Detect which cell encompasses the target text, then output its (X, Y) center coordinate. 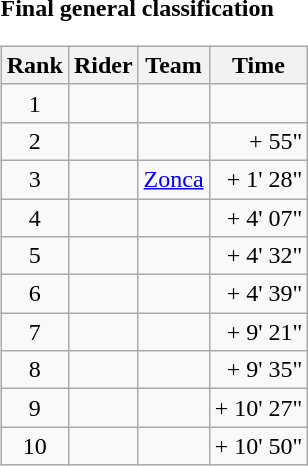
+ 55" (258, 141)
Time (258, 65)
5 (34, 256)
7 (34, 332)
3 (34, 179)
Zonca (174, 179)
+ 4' 07" (258, 217)
9 (34, 408)
4 (34, 217)
6 (34, 294)
10 (34, 446)
Rank (34, 65)
2 (34, 141)
+ 10' 27" (258, 408)
+ 4' 32" (258, 256)
8 (34, 370)
+ 10' 50" (258, 446)
Team (174, 65)
+ 9' 35" (258, 370)
+ 1' 28" (258, 179)
Rider (103, 65)
1 (34, 103)
+ 4' 39" (258, 294)
+ 9' 21" (258, 332)
